From the cell containing the given text, extract its center point as (X, Y) coordinate. 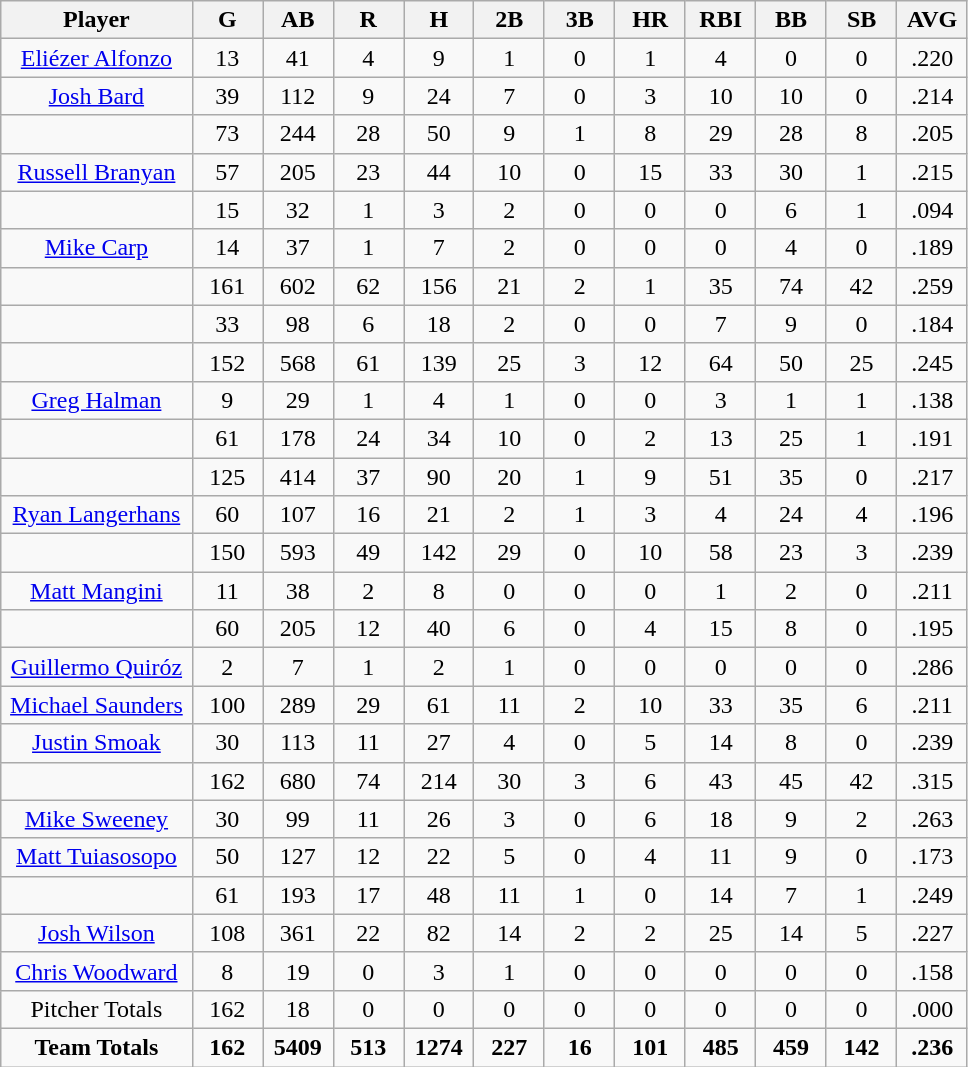
64 (720, 362)
.286 (932, 667)
Mike Sweeney (96, 819)
108 (227, 933)
.094 (932, 210)
38 (298, 591)
Greg Halman (96, 400)
152 (227, 362)
.158 (932, 971)
20 (509, 477)
RBI (720, 20)
.215 (932, 172)
H (439, 20)
150 (227, 553)
.191 (932, 438)
125 (227, 477)
244 (298, 134)
113 (298, 743)
SB (861, 20)
513 (368, 1047)
Michael Saunders (96, 705)
62 (368, 286)
112 (298, 96)
459 (791, 1047)
5409 (298, 1047)
602 (298, 286)
Mike Carp (96, 248)
.220 (932, 58)
101 (650, 1047)
Matt Tuiasosopo (96, 857)
Russell Branyan (96, 172)
41 (298, 58)
19 (298, 971)
Matt Mangini (96, 591)
AVG (932, 20)
193 (298, 895)
.236 (932, 1047)
40 (439, 629)
.173 (932, 857)
.214 (932, 96)
593 (298, 553)
568 (298, 362)
39 (227, 96)
.189 (932, 248)
178 (298, 438)
414 (298, 477)
Ryan Langerhans (96, 515)
161 (227, 286)
.196 (932, 515)
214 (439, 781)
Guillermo Quiróz (96, 667)
3B (579, 20)
Pitcher Totals (96, 1009)
27 (439, 743)
.138 (932, 400)
Justin Smoak (96, 743)
44 (439, 172)
.249 (932, 895)
.259 (932, 286)
Eliézer Alfonzo (96, 58)
289 (298, 705)
26 (439, 819)
HR (650, 20)
Chris Woodward (96, 971)
.263 (932, 819)
45 (791, 781)
43 (720, 781)
.315 (932, 781)
73 (227, 134)
485 (720, 1047)
49 (368, 553)
.205 (932, 134)
17 (368, 895)
Josh Bard (96, 96)
G (227, 20)
82 (439, 933)
BB (791, 20)
98 (298, 324)
48 (439, 895)
100 (227, 705)
51 (720, 477)
58 (720, 553)
32 (298, 210)
99 (298, 819)
.217 (932, 477)
Team Totals (96, 1047)
.227 (932, 933)
127 (298, 857)
2B (509, 20)
156 (439, 286)
Player (96, 20)
34 (439, 438)
90 (439, 477)
227 (509, 1047)
R (368, 20)
139 (439, 362)
107 (298, 515)
.184 (932, 324)
57 (227, 172)
Josh Wilson (96, 933)
.245 (932, 362)
.000 (932, 1009)
1274 (439, 1047)
.195 (932, 629)
680 (298, 781)
361 (298, 933)
AB (298, 20)
